Find where the given text appears and provide that cell's center as [x, y] coordinate. 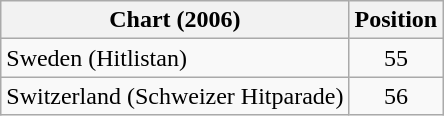
56 [396, 96]
Chart (2006) [175, 20]
55 [396, 58]
Sweden (Hitlistan) [175, 58]
Position [396, 20]
Switzerland (Schweizer Hitparade) [175, 96]
